Extract the [X, Y] coordinate from the center of the cell holding the provided text.  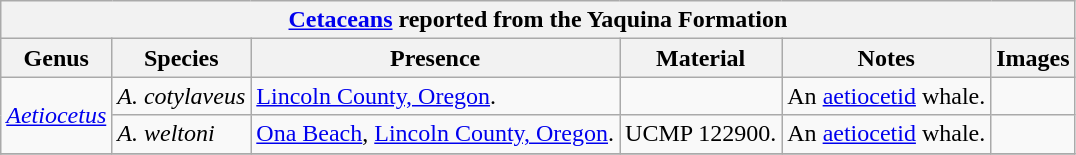
Aetiocetus [56, 115]
Genus [56, 58]
Images [1033, 58]
Material [701, 58]
A. weltoni [182, 134]
Lincoln County, Oregon. [436, 96]
Presence [436, 58]
Notes [886, 58]
Species [182, 58]
UCMP 122900. [701, 134]
A. cotylaveus [182, 96]
Cetaceans reported from the Yaquina Formation [538, 20]
Ona Beach, Lincoln County, Oregon. [436, 134]
